Search for the cell housing the specified text and yield its [X, Y] center coordinate. 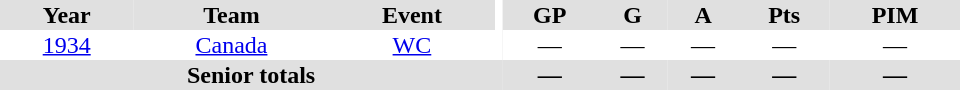
WC [412, 45]
Pts [784, 15]
Event [412, 15]
1934 [66, 45]
A [704, 15]
Canada [231, 45]
G [632, 15]
PIM [895, 15]
Year [66, 15]
GP [550, 15]
Senior totals [251, 75]
Team [231, 15]
